Find where the given text appears and provide that cell's center as [X, Y] coordinate. 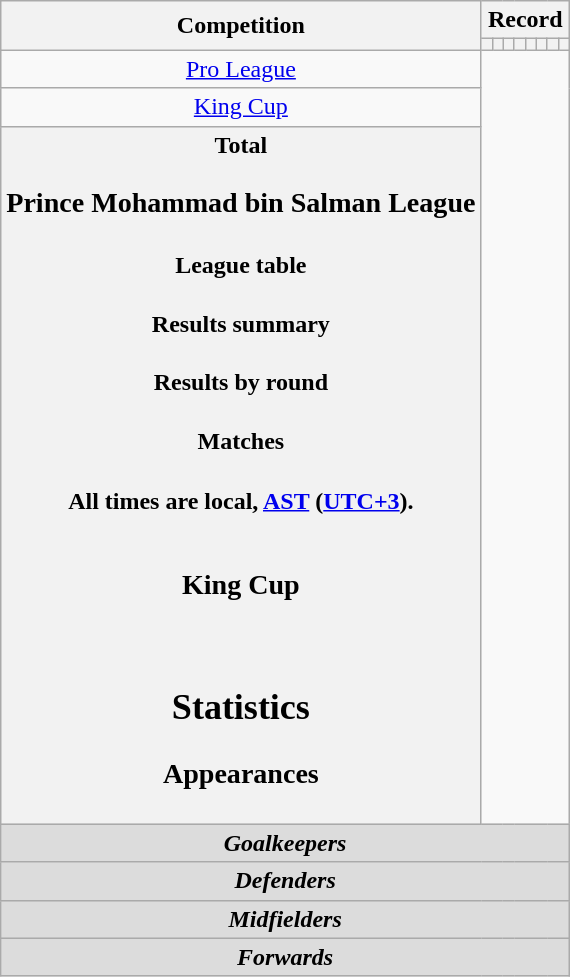
King Cup [241, 107]
Forwards [286, 957]
Midfielders [286, 919]
Pro League [241, 69]
Record [525, 20]
Defenders [286, 881]
Goalkeepers [286, 843]
Competition [241, 26]
